Identify which cell holds the provided text, then report its [x, y] central coordinate. 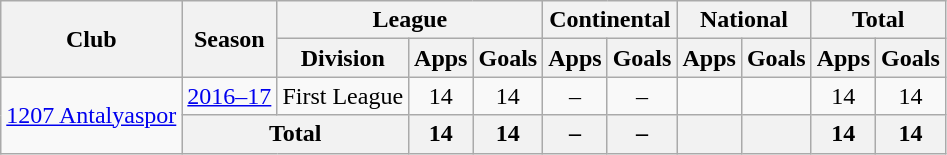
League [410, 20]
Club [92, 39]
2016–17 [230, 96]
Season [230, 39]
1207 Antalyaspor [92, 115]
National [744, 20]
Continental [610, 20]
First League [343, 96]
Division [343, 58]
